Capture the cell that displays the provided text and extract its (x, y) central coordinate. 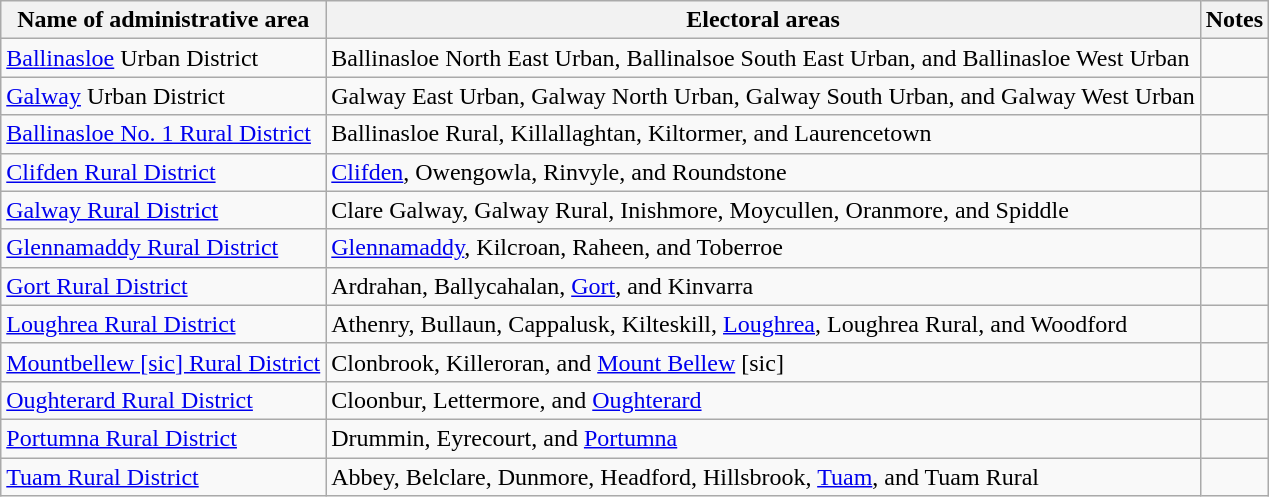
Clare Galway, Galway Rural, Inishmore, Moycullen, Oranmore, and Spiddle (763, 210)
Ardrahan, Ballycahalan, Gort, and Kinvarra (763, 286)
Clifden Rural District (164, 172)
Name of administrative area (164, 20)
Galway East Urban, Galway North Urban, Galway South Urban, and Galway West Urban (763, 96)
Ballinasloe North East Urban, Ballinalsoe South East Urban, and Ballinasloe West Urban (763, 58)
Ballinasloe Urban District (164, 58)
Gort Rural District (164, 286)
Loughrea Rural District (164, 324)
Drummin, Eyrecourt, and Portumna (763, 438)
Galway Urban District (164, 96)
Glennamaddy, Kilcroan, Raheen, and Toberroe (763, 248)
Clonbrook, Killeroran, and Mount Bellew [sic] (763, 362)
Athenry, Bullaun, Cappalusk, Kilteskill, Loughrea, Loughrea Rural, and Woodford (763, 324)
Electoral areas (763, 20)
Tuam Rural District (164, 477)
Glennamaddy Rural District (164, 248)
Galway Rural District (164, 210)
Ballinasloe Rural, Killallaghtan, Kiltormer, and Laurencetown (763, 134)
Abbey, Belclare, Dunmore, Headford, Hillsbrook, Tuam, and Tuam Rural (763, 477)
Oughterard Rural District (164, 400)
Notes (1234, 20)
Cloonbur, Lettermore, and Oughterard (763, 400)
Ballinasloe No. 1 Rural District (164, 134)
Clifden, Owengowla, Rinvyle, and Roundstone (763, 172)
Portumna Rural District (164, 438)
Mountbellew [sic] Rural District (164, 362)
